Pinpoint the cell where the given text exists, returning its [x, y] midpoint coordinate. 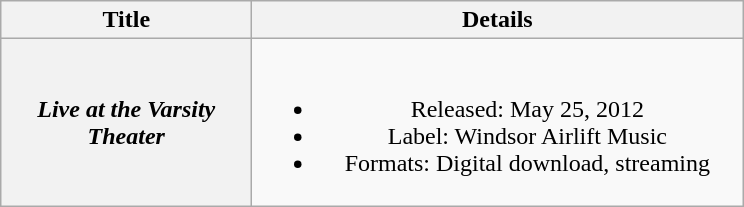
Released: May 25, 2012Label: Windsor Airlift MusicFormats: Digital download, streaming [498, 122]
Live at the Varsity Theater [126, 122]
Title [126, 20]
Details [498, 20]
